For the text-containing cell, return its midpoint in [X, Y] coordinate format. 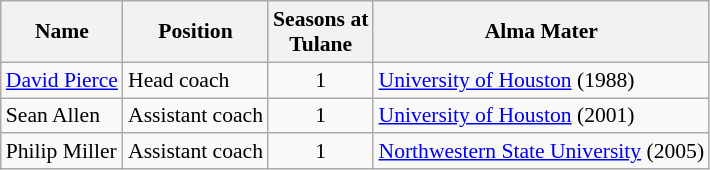
Head coach [196, 80]
University of Houston (2001) [541, 116]
Position [196, 32]
University of Houston (1988) [541, 80]
David Pierce [62, 80]
Name [62, 32]
Seasons atTulane [320, 32]
Alma Mater [541, 32]
Northwestern State University (2005) [541, 152]
Philip Miller [62, 152]
Sean Allen [62, 116]
